Capture the cell that displays the provided text and extract its (x, y) central coordinate. 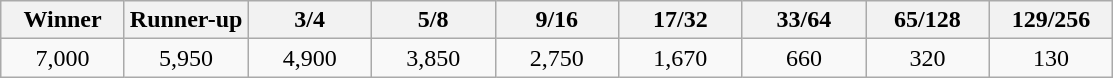
Winner (63, 20)
4,900 (310, 58)
65/128 (928, 20)
17/32 (681, 20)
3,850 (433, 58)
Runner-up (186, 20)
9/16 (557, 20)
5,950 (186, 58)
7,000 (63, 58)
130 (1051, 58)
2,750 (557, 58)
320 (928, 58)
660 (804, 58)
129/256 (1051, 20)
3/4 (310, 20)
5/8 (433, 20)
33/64 (804, 20)
1,670 (681, 58)
